Return the (X, Y) coordinate for the center point of the cell that contains the specified text.  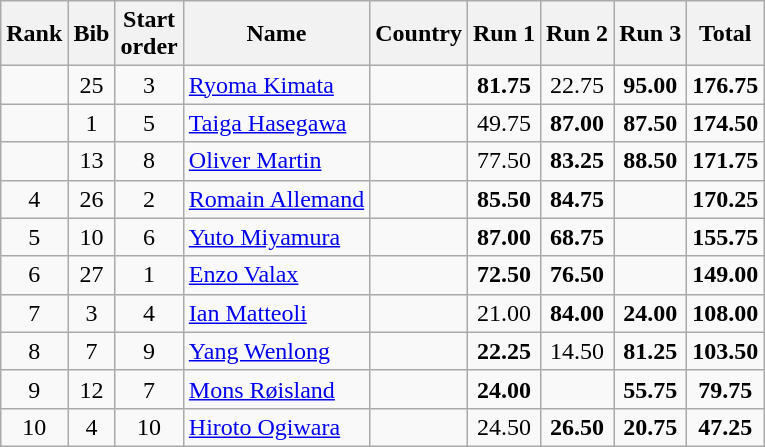
Bib (92, 34)
Oliver Martin (276, 161)
Mons Røisland (276, 389)
Taiga Hasegawa (276, 123)
26.50 (578, 427)
Hiroto Ogiwara (276, 427)
22.25 (504, 351)
Name (276, 34)
88.50 (650, 161)
68.75 (578, 237)
26 (92, 199)
81.25 (650, 351)
176.75 (726, 85)
149.00 (726, 275)
22.75 (578, 85)
84.00 (578, 313)
95.00 (650, 85)
Enzo Valax (276, 275)
Startorder (149, 34)
Ian Matteoli (276, 313)
72.50 (504, 275)
Run 2 (578, 34)
Run 1 (504, 34)
87.50 (650, 123)
13 (92, 161)
49.75 (504, 123)
108.00 (726, 313)
Rank (34, 34)
Romain Allemand (276, 199)
79.75 (726, 389)
77.50 (504, 161)
20.75 (650, 427)
Country (419, 34)
Ryoma Kimata (276, 85)
83.25 (578, 161)
103.50 (726, 351)
170.25 (726, 199)
Run 3 (650, 34)
24.50 (504, 427)
171.75 (726, 161)
155.75 (726, 237)
76.50 (578, 275)
Total (726, 34)
27 (92, 275)
81.75 (504, 85)
174.50 (726, 123)
Yang Wenlong (276, 351)
55.75 (650, 389)
Yuto Miyamura (276, 237)
25 (92, 85)
85.50 (504, 199)
47.25 (726, 427)
21.00 (504, 313)
2 (149, 199)
14.50 (578, 351)
12 (92, 389)
84.75 (578, 199)
